Provide the [X, Y] coordinate of the cell's center where the given text is located.  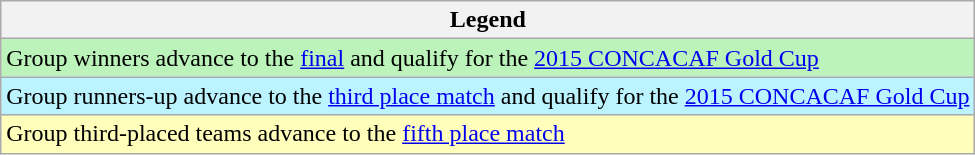
Group third-placed teams advance to the fifth place match [488, 134]
Group winners advance to the final and qualify for the 2015 CONCACAF Gold Cup [488, 58]
Group runners-up advance to the third place match and qualify for the 2015 CONCACAF Gold Cup [488, 96]
Legend [488, 20]
